Provide the [x, y] coordinate of the cell's center where the given text is located.  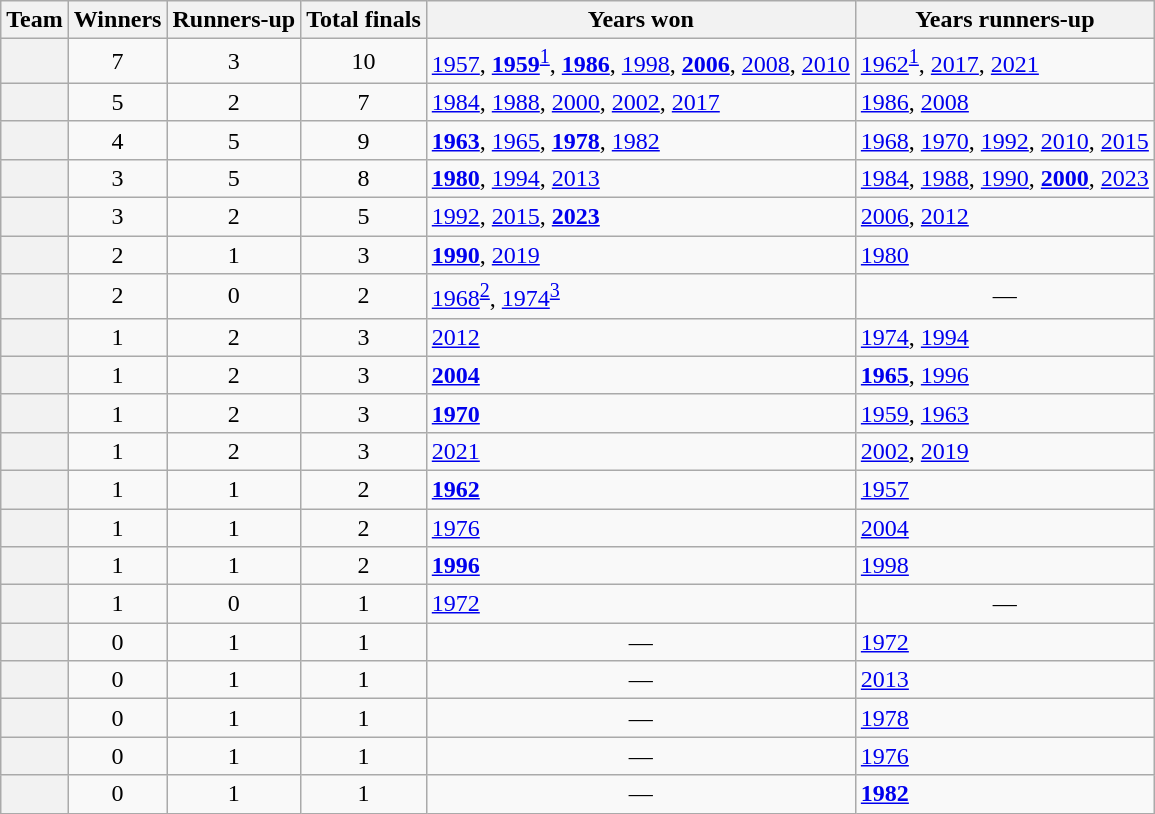
1982 [1004, 794]
2002, 2019 [1004, 451]
1986, 2008 [1004, 102]
1978 [1004, 718]
8 [364, 178]
4 [118, 140]
Winners [118, 20]
2012 [640, 337]
19682, 19743 [640, 296]
Team [35, 20]
1968, 1970, 1992, 2010, 2015 [1004, 140]
1980, 1994, 2013 [640, 178]
1980 [1004, 255]
1957, 19591, 1986, 1998, 2006, 2008, 2010 [640, 62]
Years won [640, 20]
1996 [640, 566]
1965, 1996 [1004, 375]
1962 [640, 489]
9 [364, 140]
1992, 2015, 2023 [640, 217]
1998 [1004, 566]
1970 [640, 413]
19621, 2017, 2021 [1004, 62]
1957 [1004, 489]
2021 [640, 451]
2013 [1004, 680]
1984, 1988, 2000, 2002, 2017 [640, 102]
10 [364, 62]
1990, 2019 [640, 255]
Years runners-up [1004, 20]
Runners-up [234, 20]
1984, 1988, 1990, 2000, 2023 [1004, 178]
Total finals [364, 20]
1959, 1963 [1004, 413]
1974, 1994 [1004, 337]
1963, 1965, 1978, 1982 [640, 140]
2006, 2012 [1004, 217]
